Capture the cell that displays the provided text and extract its [x, y] central coordinate. 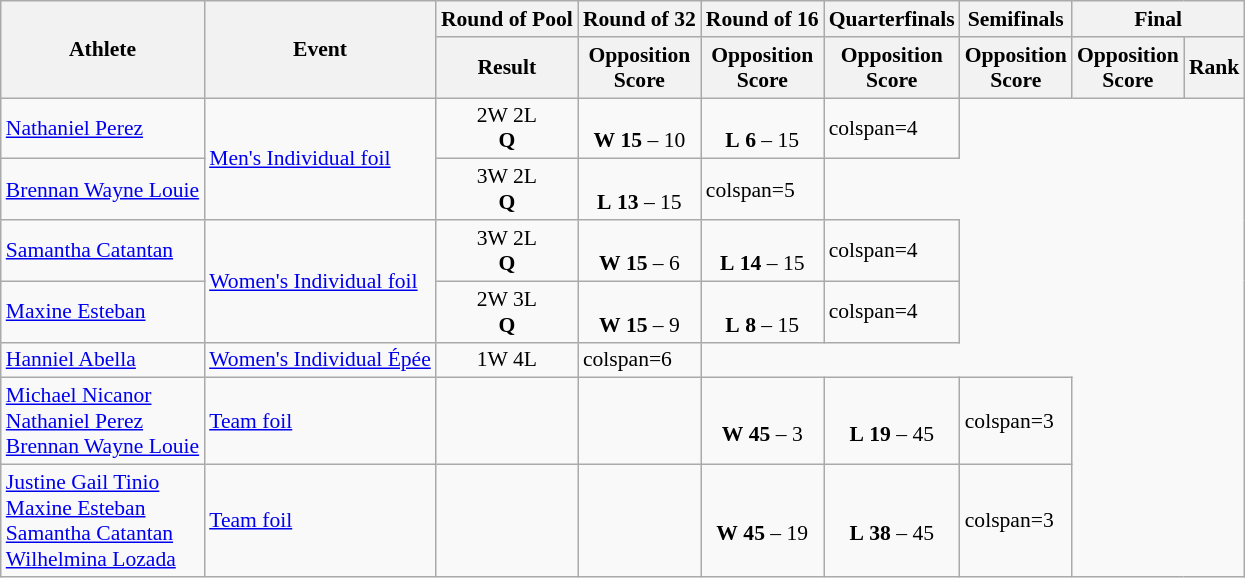
L 8 – 15 [762, 312]
L 14 – 15 [762, 250]
L 19 – 45 [892, 422]
W 45 – 3 [762, 422]
Quarterfinals [892, 19]
Final [1158, 19]
Hanniel Abella [102, 360]
W 15 – 6 [640, 250]
L 6 – 15 [762, 128]
L 13 – 15 [640, 190]
Samantha Catantan [102, 250]
Maxine Esteban [102, 312]
Justine Gail TinioMaxine EstebanSamantha CatantanWilhelmina Lozada [102, 521]
Semifinals [1016, 19]
W 15 – 10 [640, 128]
Athlete [102, 50]
Brennan Wayne Louie [102, 190]
Round of 16 [762, 19]
L 38 – 45 [892, 521]
Result [507, 68]
colspan=6 [640, 360]
1W 4L [507, 360]
Women's Individual foil [320, 281]
colspan=5 [762, 190]
2W 2L Q [507, 128]
Round of Pool [507, 19]
W 45 – 19 [762, 521]
Event [320, 50]
Nathaniel Perez [102, 128]
Round of 32 [640, 19]
Women's Individual Épée [320, 360]
Men's Individual foil [320, 159]
Michael NicanorNathaniel PerezBrennan Wayne Louie [102, 422]
2W 3L Q [507, 312]
W 15 – 9 [640, 312]
Rank [1214, 68]
